Identify which cell holds the provided text, then report its [X, Y] central coordinate. 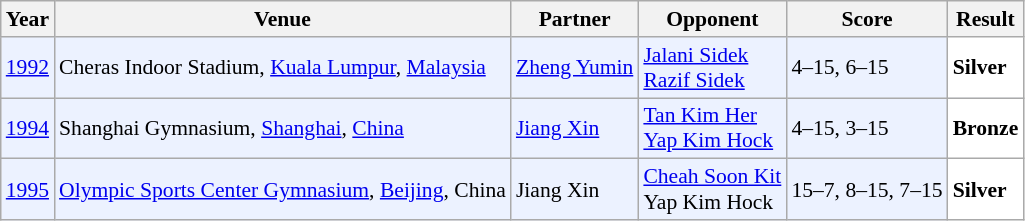
Cheras Indoor Stadium, Kuala Lumpur, Malaysia [282, 68]
Partner [574, 19]
Bronze [986, 128]
Zheng Yumin [574, 68]
Venue [282, 19]
Opponent [712, 19]
1994 [28, 128]
1992 [28, 68]
Shanghai Gymnasium, Shanghai, China [282, 128]
Jalani Sidek Razif Sidek [712, 68]
Year [28, 19]
Score [866, 19]
1995 [28, 190]
Tan Kim Her Yap Kim Hock [712, 128]
Cheah Soon Kit Yap Kim Hock [712, 190]
4–15, 6–15 [866, 68]
15–7, 8–15, 7–15 [866, 190]
Olympic Sports Center Gymnasium, Beijing, China [282, 190]
4–15, 3–15 [866, 128]
Result [986, 19]
